Return [x, y] of the center of cell containing provided text 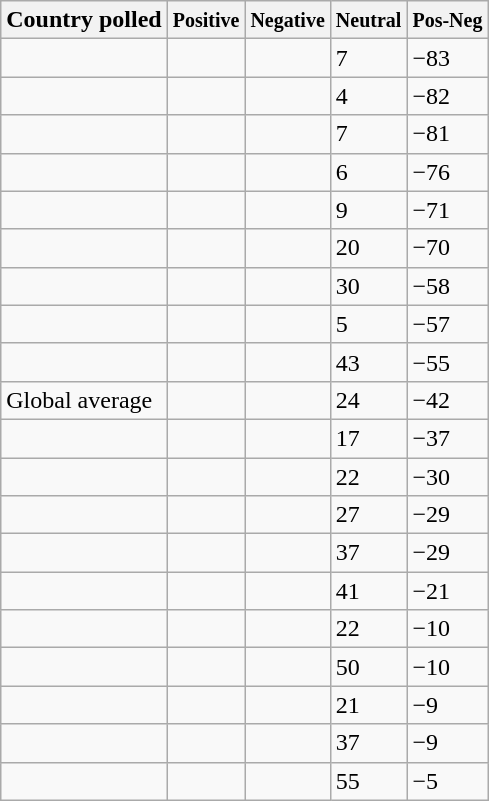
43 [368, 362]
Positive [206, 20]
−82 [448, 96]
5 [368, 324]
Pos-Neg [448, 20]
−83 [448, 58]
−5 [448, 781]
Neutral [368, 20]
55 [368, 781]
−55 [448, 362]
−37 [448, 438]
−21 [448, 591]
6 [368, 172]
−58 [448, 286]
24 [368, 400]
Global average [84, 400]
Country polled [84, 20]
4 [368, 96]
17 [368, 438]
−71 [448, 210]
−76 [448, 172]
−42 [448, 400]
20 [368, 248]
−57 [448, 324]
Negative [288, 20]
50 [368, 667]
9 [368, 210]
30 [368, 286]
41 [368, 591]
−30 [448, 477]
−70 [448, 248]
−81 [448, 134]
27 [368, 515]
21 [368, 705]
